Locate the cell with the specified text and output its (x, y) center coordinate. 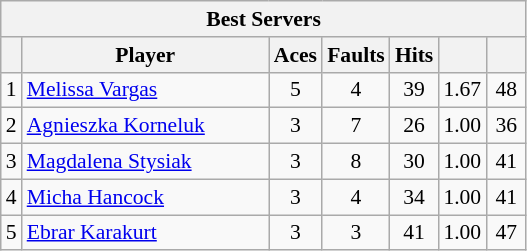
Faults (356, 55)
Agnieszka Korneluk (146, 126)
1.67 (462, 90)
48 (506, 90)
Melissa Vargas (146, 90)
Hits (414, 55)
26 (414, 126)
Aces (296, 55)
34 (414, 197)
8 (356, 162)
Best Servers (264, 19)
36 (506, 126)
7 (356, 126)
Ebrar Karakurt (146, 233)
Magdalena Stysiak (146, 162)
Player (146, 55)
2 (12, 126)
39 (414, 90)
1 (12, 90)
47 (506, 233)
30 (414, 162)
Micha Hancock (146, 197)
